Find where the given text appears and provide that cell's center as (x, y) coordinate. 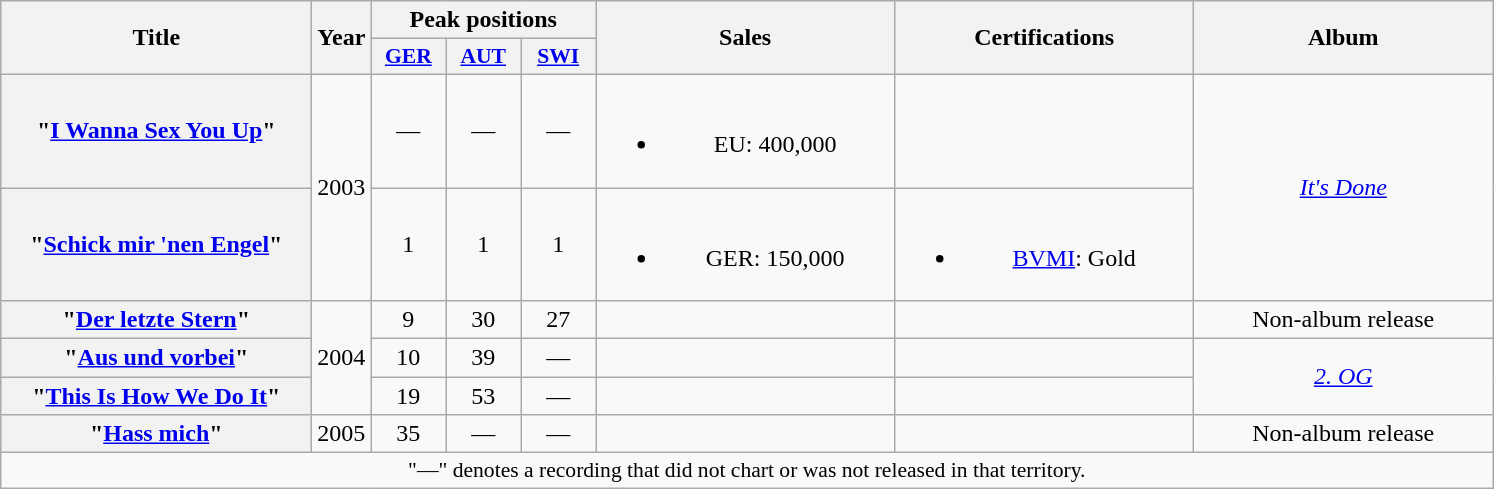
39 (484, 358)
Certifications (1044, 38)
19 (408, 396)
It's Done (1344, 187)
35 (408, 434)
GER (408, 57)
9 (408, 320)
2. OG (1344, 377)
"—" denotes a recording that did not chart or was not released in that territory. (747, 471)
AUT (484, 57)
SWI (558, 57)
EU: 400,000 (746, 130)
Year (342, 38)
2003 (342, 187)
Title (156, 38)
GER: 150,000 (746, 244)
27 (558, 320)
53 (484, 396)
Sales (746, 38)
Album (1344, 38)
Peak positions (484, 20)
"This Is How We Do It" (156, 396)
2004 (342, 358)
"Hass mich" (156, 434)
"Der letzte Stern" (156, 320)
10 (408, 358)
"Schick mir 'nen Engel" (156, 244)
30 (484, 320)
"I Wanna Sex You Up" (156, 130)
"Aus und vorbei" (156, 358)
BVMI: Gold (1044, 244)
2005 (342, 434)
